Extract the (X, Y) coordinate from the center of the cell holding the provided text.  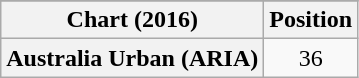
Chart (2016) (132, 20)
Position (311, 20)
36 (311, 58)
Australia Urban (ARIA) (132, 58)
